Determine the (x, y) coordinate at the center of the cell enclosing the given text.  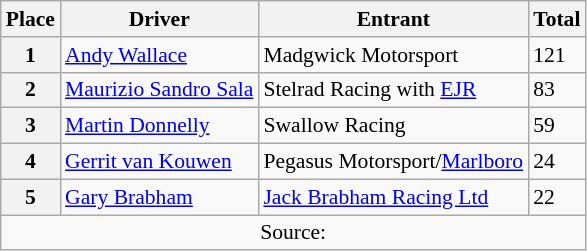
Source: (294, 233)
5 (30, 197)
83 (556, 90)
3 (30, 126)
Jack Brabham Racing Ltd (393, 197)
Madgwick Motorsport (393, 55)
Entrant (393, 19)
22 (556, 197)
Swallow Racing (393, 126)
Total (556, 19)
24 (556, 162)
Martin Donnelly (159, 126)
Andy Wallace (159, 55)
2 (30, 90)
Driver (159, 19)
121 (556, 55)
Place (30, 19)
Gerrit van Kouwen (159, 162)
1 (30, 55)
Maurizio Sandro Sala (159, 90)
Stelrad Racing with EJR (393, 90)
4 (30, 162)
Pegasus Motorsport/Marlboro (393, 162)
Gary Brabham (159, 197)
59 (556, 126)
